Locate the cell with the specified text and output its [X, Y] center coordinate. 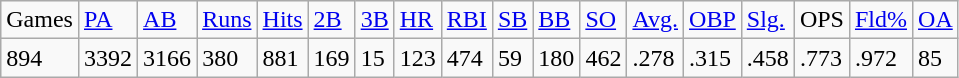
894 [40, 58]
169 [332, 58]
AB [168, 20]
Runs [227, 20]
85 [936, 58]
Hits [282, 20]
Avg. [656, 20]
OPS [822, 20]
881 [282, 58]
462 [604, 58]
.972 [880, 58]
.315 [713, 58]
HR [418, 20]
PA [108, 20]
123 [418, 58]
474 [466, 58]
59 [512, 58]
180 [556, 58]
3166 [168, 58]
380 [227, 58]
BB [556, 20]
OBP [713, 20]
3392 [108, 58]
2B [332, 20]
OA [936, 20]
Games [40, 20]
Slg. [768, 20]
SO [604, 20]
.773 [822, 58]
RBI [466, 20]
15 [374, 58]
3B [374, 20]
Fld% [880, 20]
.278 [656, 58]
SB [512, 20]
.458 [768, 58]
